Provide the [X, Y] coordinate of the cell's center where the given text is located.  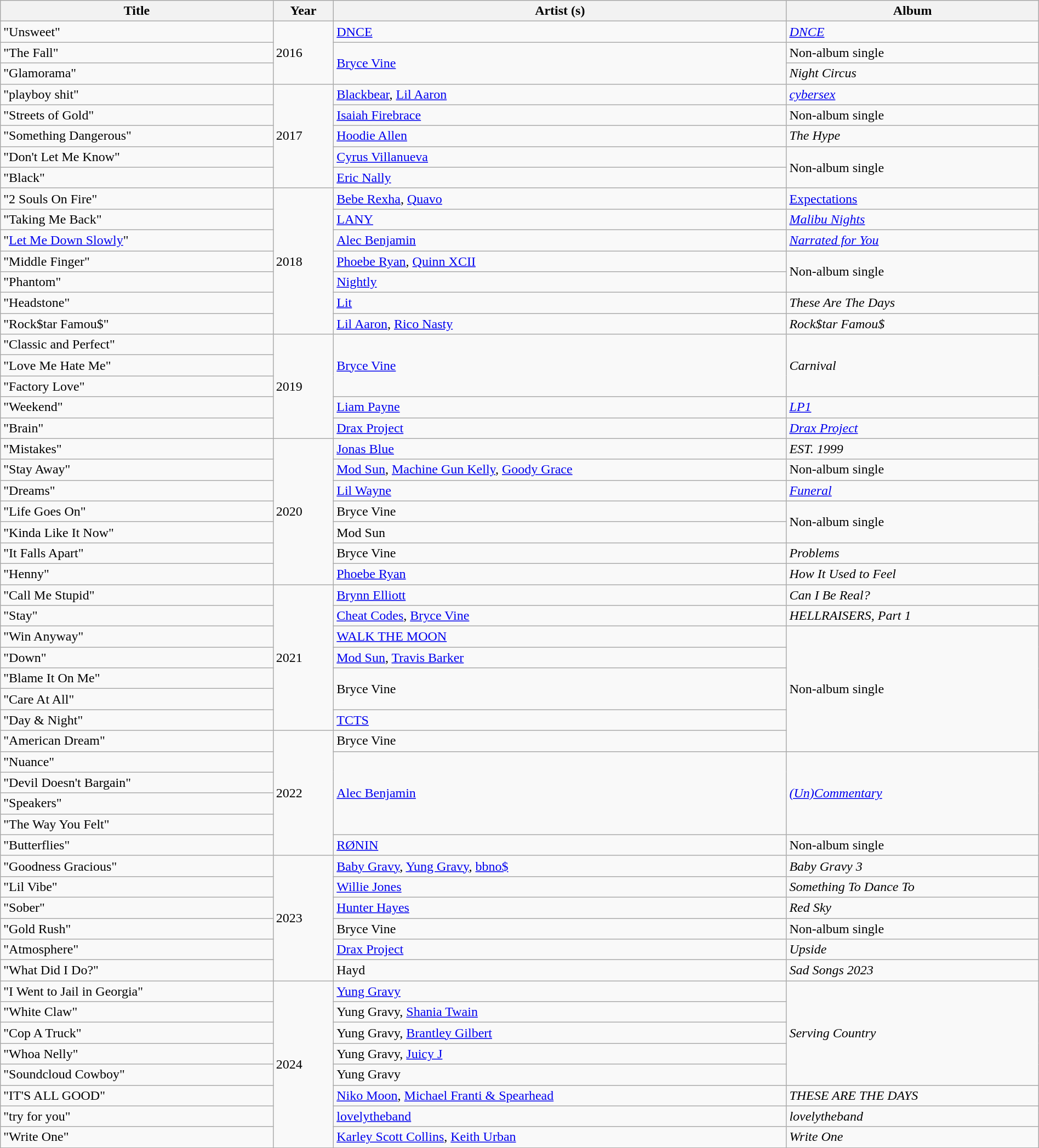
Karley Scott Collins, Keith Urban [560, 1137]
Funeral [912, 490]
Jonas Blue [560, 449]
Lil Aaron, Rico Nasty [560, 324]
"Phantom" [137, 282]
2020 [304, 511]
"Stay Away" [137, 470]
2019 [304, 386]
Narrated for You [912, 240]
"Call Me Stupid" [137, 595]
Eric Nally [560, 178]
"Streets of Gold" [137, 115]
"Rock$tar Famou$" [137, 324]
Album [912, 11]
"Taking Me Back" [137, 219]
(Un)Commentary [912, 793]
"Down" [137, 658]
Phoebe Ryan [560, 574]
Yung Gravy, Shania Twain [560, 1012]
Something To Dance To [912, 887]
"Write One" [137, 1137]
Night Circus [912, 73]
"Speakers" [137, 803]
Carnival [912, 365]
Mod Sun [560, 532]
LP1 [912, 407]
Can I Be Real? [912, 595]
Malibu Nights [912, 219]
"Glamorama" [137, 73]
"Factory Love" [137, 386]
"Let Me Down Slowly" [137, 240]
Artist (s) [560, 11]
Rock$tar Famou$ [912, 324]
Phoebe Ryan, Quinn XCII [560, 261]
Red Sky [912, 907]
Yung Gravy, Juicy J [560, 1054]
"Classic and Perfect" [137, 345]
Year [304, 11]
EST. 1999 [912, 449]
"Devil Doesn't Bargain" [137, 783]
"Love Me Hate Me" [137, 365]
Baby Gravy, Yung Gravy, bbno$ [560, 866]
Sad Songs 2023 [912, 970]
"Cop A Truck" [137, 1033]
"2 Souls On Fire" [137, 198]
Lit [560, 303]
HELLRAISERS, Part 1 [912, 616]
2018 [304, 261]
"Dreams" [137, 490]
"Atmosphere" [137, 950]
Title [137, 11]
"Mistakes" [137, 449]
Brynn Elliott [560, 595]
"Blame It On Me" [137, 678]
Cyrus Villanueva [560, 157]
Mod Sun, Travis Barker [560, 658]
Isaiah Firebrace [560, 115]
"Day & Night" [137, 720]
cybersex [912, 94]
"Brain" [137, 428]
Cheat Codes, Bryce Vine [560, 616]
"The Fall" [137, 53]
WALK THE MOON [560, 637]
2022 [304, 793]
"White Claw" [137, 1012]
2016 [304, 53]
Upside [912, 950]
Serving Country [912, 1033]
"Sober" [137, 907]
"try for you" [137, 1116]
Willie Jones [560, 887]
Bebe Rexha, Quavo [560, 198]
Lil Wayne [560, 490]
TCTS [560, 720]
"Middle Finger" [137, 261]
How It Used to Feel [912, 574]
"Lil Vibe" [137, 887]
"Stay" [137, 616]
"Butterflies" [137, 845]
THESE ARE THE DAYS [912, 1095]
These Are The Days [912, 303]
2021 [304, 657]
"It Falls Apart" [137, 553]
Yung Gravy, Brantley Gilbert [560, 1033]
2017 [304, 136]
"The Way You Felt" [137, 824]
"Kinda Like It Now" [137, 532]
"I Went to Jail in Georgia" [137, 991]
"Something Dangerous" [137, 136]
"Gold Rush" [137, 929]
2023 [304, 918]
Baby Gravy 3 [912, 866]
Expectations [912, 198]
Hoodie Allen [560, 136]
LANY [560, 219]
Hunter Hayes [560, 907]
Nightly [560, 282]
Write One [912, 1137]
"Care At All" [137, 699]
Liam Payne [560, 407]
2024 [304, 1064]
"IT'S ALL GOOD" [137, 1095]
"Don't Let Me Know" [137, 157]
"Goodness Gracious" [137, 866]
"Unsweet" [137, 32]
"Nuance" [137, 762]
Hayd [560, 970]
Niko Moon, Michael Franti & Spearhead [560, 1095]
The Hype [912, 136]
"Win Anyway" [137, 637]
"Black" [137, 178]
RØNIN [560, 845]
"Headstone" [137, 303]
"playboy shit" [137, 94]
Blackbear, Lil Aaron [560, 94]
"Whoa Nelly" [137, 1054]
"Weekend" [137, 407]
Problems [912, 553]
"American Dream" [137, 741]
"Life Goes On" [137, 511]
Mod Sun, Machine Gun Kelly, Goody Grace [560, 470]
"Henny" [137, 574]
"Soundcloud Cowboy" [137, 1075]
"What Did I Do?" [137, 970]
